Search for the cell housing the specified text and yield its (X, Y) center coordinate. 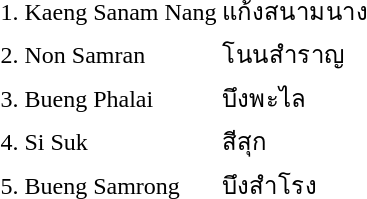
Bueng Phalai (120, 98)
Si Suk (120, 142)
Non Samran (120, 54)
